Scan for the cell matching the given text and deliver its (x, y) coordinate at center. 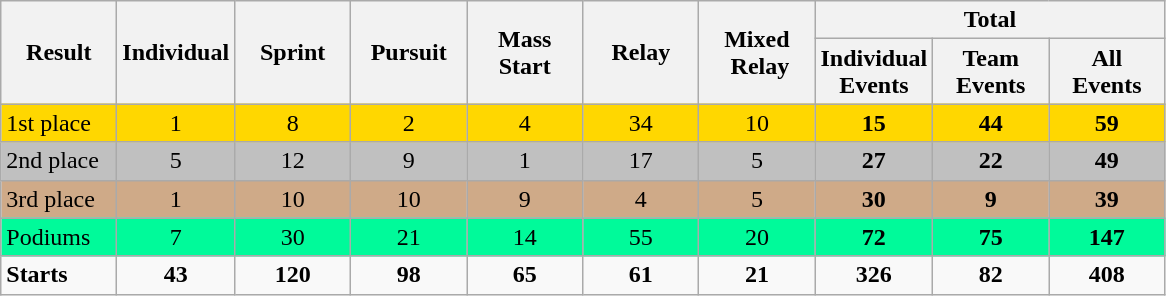
Sprint (293, 52)
Pursuit (409, 52)
44 (991, 123)
39 (1107, 199)
120 (293, 275)
49 (1107, 161)
14 (525, 237)
Result (59, 52)
147 (1107, 237)
2 (409, 123)
2nd place (59, 161)
Podiums (59, 237)
20 (757, 237)
15 (874, 123)
Total (990, 20)
1st place (59, 123)
Individual (176, 52)
55 (641, 237)
12 (293, 161)
7 (176, 237)
27 (874, 161)
43 (176, 275)
82 (991, 275)
3rd place (59, 199)
408 (1107, 275)
326 (874, 275)
Individual Events (874, 72)
98 (409, 275)
59 (1107, 123)
8 (293, 123)
Starts (59, 275)
All Events (1107, 72)
22 (991, 161)
61 (641, 275)
75 (991, 237)
Mixed Relay (757, 52)
Mass Start (525, 52)
72 (874, 237)
Team Events (991, 72)
17 (641, 161)
65 (525, 275)
Relay (641, 52)
34 (641, 123)
